Identify which cell holds the provided text, then report its [x, y] central coordinate. 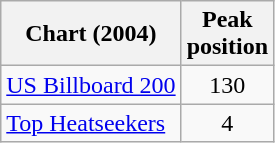
4 [227, 123]
Chart (2004) [91, 34]
Top Heatseekers [91, 123]
US Billboard 200 [91, 85]
Peakposition [227, 34]
130 [227, 85]
